For the text-containing cell, return its midpoint in [X, Y] coordinate format. 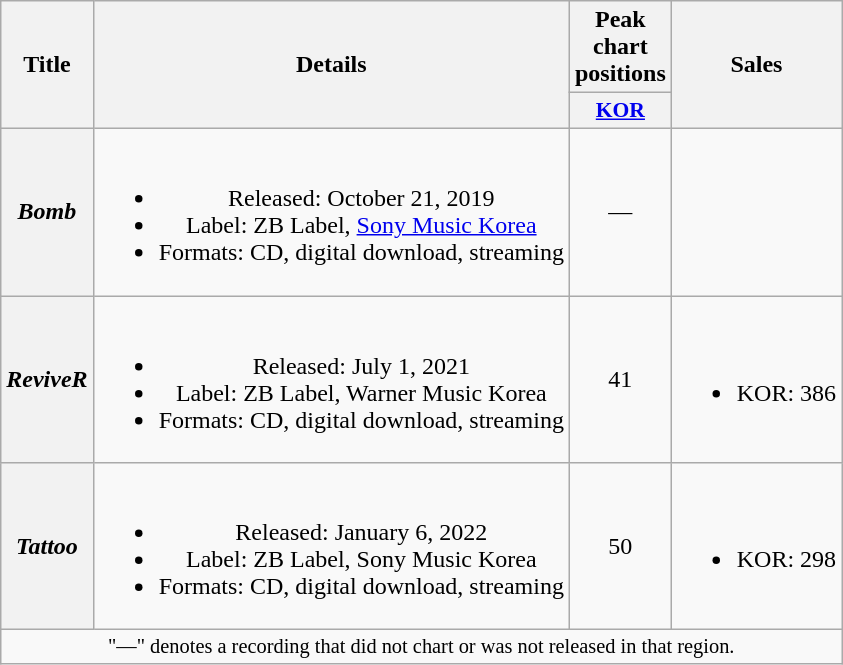
50 [620, 546]
KOR: 298 [756, 546]
Tattoo [47, 546]
41 [620, 380]
Bomb [47, 212]
Sales [756, 65]
Released: July 1, 2021Label: ZB Label, Warner Music KoreaFormats: CD, digital download, streaming [331, 380]
"—" denotes a recording that did not chart or was not released in that region. [422, 647]
KOR [620, 111]
ReviveR [47, 380]
Peak chart positions [620, 47]
Title [47, 65]
Released: January 6, 2022Label: ZB Label, Sony Music KoreaFormats: CD, digital download, streaming [331, 546]
KOR: 386 [756, 380]
— [620, 212]
Released: October 21, 2019Label: ZB Label, Sony Music KoreaFormats: CD, digital download, streaming [331, 212]
Details [331, 65]
